Output the [X, Y] coordinate of the center of the cell containing the given text.  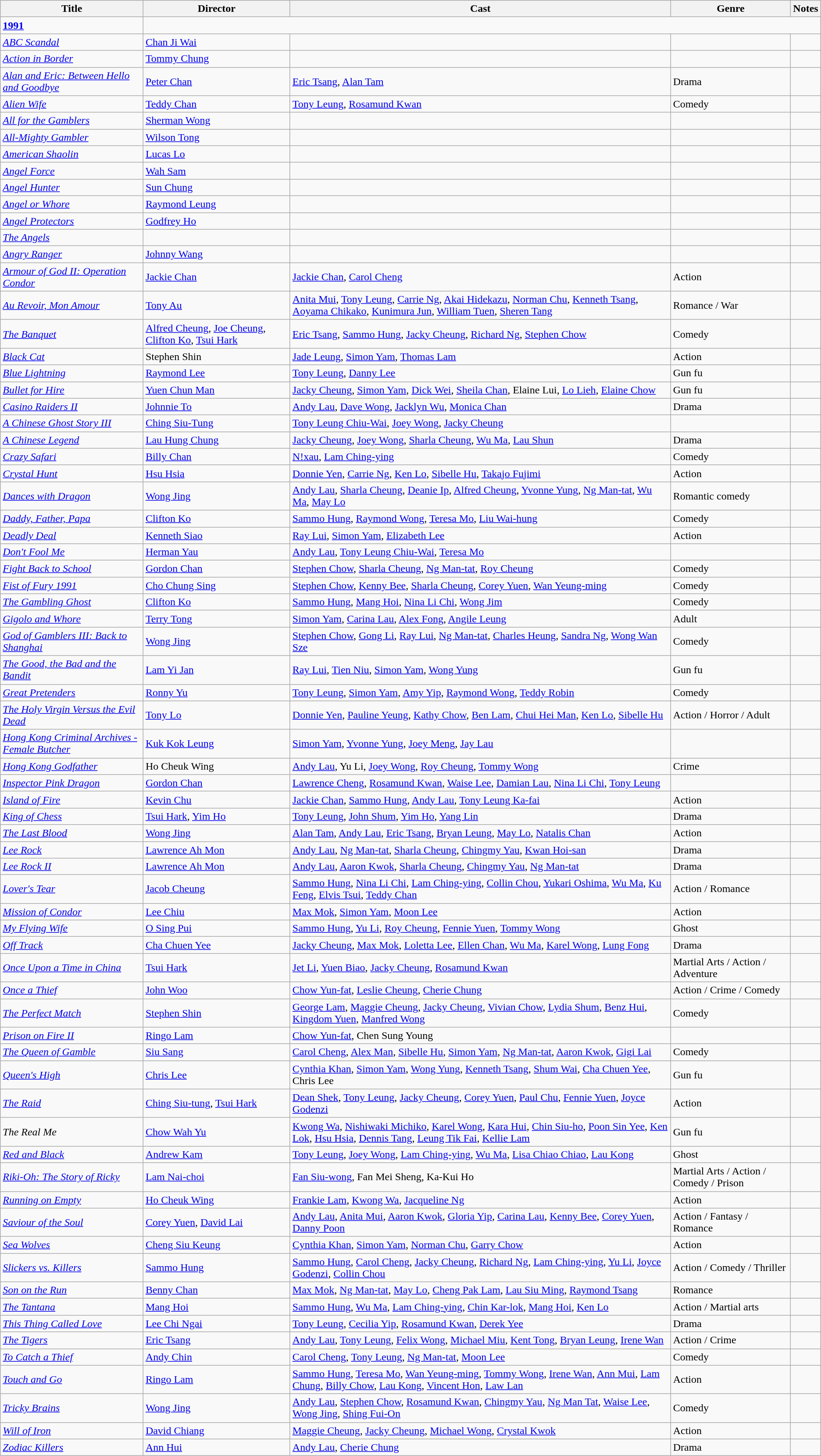
The Tantana [72, 1307]
Simon Yam, Yvonne Yung, Joey Meng, Jay Lau [480, 744]
Lawrence Cheng, Rosamund Kwan, Waise Lee, Damian Lau, Nina Li Chi, Tony Leung [480, 783]
John Woo [217, 990]
Zodiac Killers [72, 1447]
Jacky Cheung, Joey Wong, Sharla Cheung, Wu Ma, Lau Shun [480, 440]
Andy Lau, Tony Leung, Felix Wong, Michael Miu, Kent Tong, Bryan Leung, Irene Wan [480, 1340]
Genre [731, 9]
Andy Lau, Sharla Cheung, Deanie Ip, Alfred Cheung, Yvonne Yung, Ng Man-tat, Wu Ma, May Lo [480, 496]
Sun Chung [217, 187]
Island of Fire [72, 799]
Max Mok, Ng Man-tat, May Lo, Cheng Pak Lam, Lau Siu Ming, Raymond Tsang [480, 1290]
Lau Hung Chung [217, 440]
Don't Fool Me [72, 552]
Action / Crime / Comedy [731, 990]
Corey Yuen, David Lai [217, 1223]
King of Chess [72, 816]
Eric Tsang, Sammo Hung, Jacky Cheung, Richard Ng, Stephen Chow [480, 334]
Cynthia Khan, Simon Yam, Norman Chu, Garry Chow [480, 1245]
Andy Lau, Aaron Kwok, Sharla Cheung, Chingmy Yau, Ng Man-tat [480, 867]
Great Pretenders [72, 692]
The Holy Virgin Versus the Evil Dead [72, 715]
Jade Leung, Simon Yam, Thomas Lam [480, 357]
Terry Tong [217, 619]
Sherman Wong [217, 121]
Raymond Leung [217, 204]
Once a Thief [72, 990]
Angel Protectors [72, 221]
Jacky Cheung, Max Mok, Loletta Lee, Ellen Chan, Wu Ma, Karel Wong, Lung Fong [480, 945]
The Perfect Match [72, 1013]
Sammo Hung, Wu Ma, Lam Ching-ying, Chin Kar-lok, Mang Hoi, Ken Lo [480, 1307]
Tony Leung, Joey Wong, Lam Ching-ying, Wu Ma, Lisa Chiao Chiao, Lau Kong [480, 1154]
The Tigers [72, 1340]
Sammo Hung, Teresa Mo, Wan Yeung-ming, Tommy Wong, Irene Wan, Ann Mui, Lam Chung, Billy Chow, Lau Kong, Vincent Hon, Law Lan [480, 1380]
The Queen of Gamble [72, 1052]
Ching Siu-Tung [217, 423]
Slickers vs. Killers [72, 1267]
Maggie Cheung, Jacky Cheung, Michael Wong, Crystal Kwok [480, 1431]
Riki-Oh: The Story of Ricky [72, 1177]
A Chinese Ghost Story III [72, 423]
Once Upon a Time in China [72, 967]
To Catch a Thief [72, 1357]
Casino Raiders II [72, 407]
Frankie Lam, Kwong Wa, Jacqueline Ng [480, 1199]
The Gambling Ghost [72, 602]
Eric Tsang [217, 1340]
Gigolo and Whore [72, 619]
Deadly Deal [72, 535]
Tommy Chung [217, 59]
Director [217, 9]
The Banquet [72, 334]
1991 [72, 25]
Johnnie To [217, 407]
Lover's Tear [72, 889]
Billy Chan [217, 457]
Alan Tam, Andy Lau, Eric Tsang, Bryan Leung, May Lo, Natalis Chan [480, 833]
Wilson Tong [217, 137]
All for the Gamblers [72, 121]
Sammo Hung, Raymond Wong, Teresa Mo, Liu Wai-hung [480, 518]
Siu Sang [217, 1052]
Sammo Hung, Mang Hoi, Nina Li Chi, Wong Jim [480, 602]
Alien Wife [72, 104]
Kevin Chu [217, 799]
Romance / War [731, 305]
Sammo Hung, Carol Cheng, Jacky Cheung, Richard Ng, Lam Ching-ying, Yu Li, Joyce Godenzi, Collin Chou [480, 1267]
A Chinese Legend [72, 440]
Andy Lau, Cherie Chung [480, 1447]
Angel or Whore [72, 204]
Johnny Wang [217, 254]
Stephen Chow, Kenny Bee, Sharla Cheung, Corey Yuen, Wan Yeung-ming [480, 585]
Cynthia Khan, Simon Yam, Wong Yung, Kenneth Tsang, Shum Wai, Cha Chuen Yee, Chris Lee [480, 1074]
Alfred Cheung, Joe Cheung, Clifton Ko, Tsui Hark [217, 334]
Action / Horror / Adult [731, 715]
Jackie Chan, Sammo Hung, Andy Lau, Tony Leung Ka-fai [480, 799]
Kenneth Siao [217, 535]
Sammo Hung, Nina Li Chi, Lam Ching-ying, Collin Chou, Yukari Oshima, Wu Ma, Ku Feng, Elvis Tsui, Teddy Chan [480, 889]
Chow Yun-fat, Chen Sung Young [480, 1035]
Tony Leung, Rosamund Kwan [480, 104]
Cha Chuen Yee [217, 945]
Chan Ji Wai [217, 42]
Andy Lau, Yu Li, Joey Wong, Roy Cheung, Tommy Wong [480, 766]
Stephen Chow, Sharla Cheung, Ng Man-tat, Roy Cheung [480, 569]
Tony Leung, Danny Lee [480, 373]
Lee Chiu [217, 912]
Crystal Hunt [72, 473]
The Raid [72, 1103]
Stephen Chow, Gong Li, Ray Lui, Ng Man-tat, Charles Heung, Sandra Ng, Wong Wan Sze [480, 641]
Andy Lau, Dave Wong, Jacklyn Wu, Monica Chan [480, 407]
Alan and Eric: Between Hello and Goodbye [72, 82]
Donnie Yen, Pauline Yeung, Kathy Chow, Ben Lam, Chui Hei Man, Ken Lo, Sibelle Hu [480, 715]
Donnie Yen, Carrie Ng, Ken Lo, Sibelle Hu, Takajo Fujimi [480, 473]
Chris Lee [217, 1074]
N!xau, Lam Ching-ying [480, 457]
Hsu Hsia [217, 473]
Action / Martial arts [731, 1307]
Ray Lui, Simon Yam, Elizabeth Lee [480, 535]
Romantic comedy [731, 496]
The Last Blood [72, 833]
Tony Leung Chiu-Wai, Joey Wong, Jacky Cheung [480, 423]
Ray Lui, Tien Niu, Simon Yam, Wong Yung [480, 670]
Cheng Siu Keung [217, 1245]
Action in Border [72, 59]
Andrew Kam [217, 1154]
Bullet for Hire [72, 390]
Title [72, 9]
Touch and Go [72, 1380]
Chow Wah Yu [217, 1131]
Andy Chin [217, 1357]
Anita Mui, Tony Leung, Carrie Ng, Akai Hidekazu, Norman Chu, Kenneth Tsang, Aoyama Chikako, Kunimura Jun, William Tuen, Sheren Tang [480, 305]
Lam Yi Jan [217, 670]
Fight Back to School [72, 569]
Godfrey Ho [217, 221]
Tony Lo [217, 715]
My Flying Wife [72, 928]
Andy Lau, Tony Leung Chiu-Wai, Teresa Mo [480, 552]
Blue Lightning [72, 373]
Tony Au [217, 305]
Angel Hunter [72, 187]
Dean Shek, Tony Leung, Jacky Cheung, Corey Yuen, Paul Chu, Fennie Yuen, Joyce Godenzi [480, 1103]
ABC Scandal [72, 42]
Jet Li, Yuen Biao, Jacky Cheung, Rosamund Kwan [480, 967]
Ching Siu-tung, Tsui Hark [217, 1103]
Action / Comedy / Thriller [731, 1267]
Adult [731, 619]
Fist of Fury 1991 [72, 585]
Carol Cheng, Alex Man, Sibelle Hu, Simon Yam, Ng Man-tat, Aaron Kwok, Gigi Lai [480, 1052]
Peter Chan [217, 82]
Jackie Chan [217, 277]
The Real Me [72, 1131]
Max Mok, Simon Yam, Moon Lee [480, 912]
Mission of Condor [72, 912]
Tsui Hark [217, 967]
Off Track [72, 945]
Tony Leung, John Shum, Yim Ho, Yang Lin [480, 816]
Jacky Cheung, Simon Yam, Dick Wei, Sheila Chan, Elaine Lui, Lo Lieh, Elaine Chow [480, 390]
Son on the Run [72, 1290]
Benny Chan [217, 1290]
Tony Leung, Cecilia Yip, Rosamund Kwan, Derek Yee [480, 1324]
Angry Ranger [72, 254]
Queen's High [72, 1074]
Tricky Brains [72, 1408]
Andy Lau, Stephen Chow, Rosamund Kwan, Chingmy Yau, Ng Man Tat, Waise Lee, Wong Jing, Shing Fui-On [480, 1408]
Yuen Chun Man [217, 390]
Running on Empty [72, 1199]
George Lam, Maggie Cheung, Jacky Cheung, Vivian Chow, Lydia Shum, Benz Hui, Kingdom Yuen, Manfred Wong [480, 1013]
Ann Hui [217, 1447]
Tsui Hark, Yim Ho [217, 816]
Fan Siu-wong, Fan Mei Sheng, Ka-Kui Ho [480, 1177]
Au Revoir, Mon Amour [72, 305]
Herman Yau [217, 552]
Andy Lau, Ng Man-tat, Sharla Cheung, Chingmy Yau, Kwan Hoi-san [480, 849]
Daddy, Father, Papa [72, 518]
Red and Black [72, 1154]
The Angels [72, 238]
The Good, the Bad and the Bandit [72, 670]
Cast [480, 9]
Inspector Pink Dragon [72, 783]
Kwong Wa, Nishiwaki Michiko, Karel Wong, Kara Hui, Chin Siu-ho, Poon Sin Yee, Ken Lok, Hsu Hsia, Dennis Tang, Leung Tik Fai, Kellie Lam [480, 1131]
Crazy Safari [72, 457]
Simon Yam, Carina Lau, Alex Fong, Angile Leung [480, 619]
Hong Kong Godfather [72, 766]
Eric Tsang, Alan Tam [480, 82]
Sammo Hung, Yu Li, Roy Cheung, Fennie Yuen, Tommy Wong [480, 928]
Romance [731, 1290]
Chow Yun-fat, Leslie Cheung, Cherie Chung [480, 990]
Action / Fantasy / Romance [731, 1223]
David Chiang [217, 1431]
Notes [806, 9]
Raymond Lee [217, 373]
Crime [731, 766]
God of Gamblers III: Back to Shanghai [72, 641]
Cho Chung Sing [217, 585]
Wah Sam [217, 171]
Jacob Cheung [217, 889]
Mang Hoi [217, 1307]
Hong Kong Criminal Archives - Female Butcher [72, 744]
Lee Rock [72, 849]
Black Cat [72, 357]
Angel Force [72, 171]
Prison on Fire II [72, 1035]
All-Mighty Gambler [72, 137]
Sea Wolves [72, 1245]
Action / Romance [731, 889]
Tony Leung, Simon Yam, Amy Yip, Raymond Wong, Teddy Robin [480, 692]
Saviour of the Soul [72, 1223]
Kuk Kok Leung [217, 744]
This Thing Called Love [72, 1324]
Lee Rock II [72, 867]
Martial Arts / Action / Adventure [731, 967]
Action / Crime [731, 1340]
Martial Arts / Action / Comedy / Prison [731, 1177]
Jackie Chan, Carol Cheng [480, 277]
American Shaolin [72, 154]
O Sing Pui [217, 928]
Carol Cheng, Tony Leung, Ng Man-tat, Moon Lee [480, 1357]
Will of Iron [72, 1431]
Sammo Hung [217, 1267]
Teddy Chan [217, 104]
Lucas Lo [217, 154]
Armour of God II: Operation Condor [72, 277]
Andy Lau, Anita Mui, Aaron Kwok, Gloria Yip, Carina Lau, Kenny Bee, Corey Yuen, Danny Poon [480, 1223]
Lam Nai-choi [217, 1177]
Ronny Yu [217, 692]
Dances with Dragon [72, 496]
Lee Chi Ngai [217, 1324]
